From the cell containing the given text, extract its center point as [X, Y] coordinate. 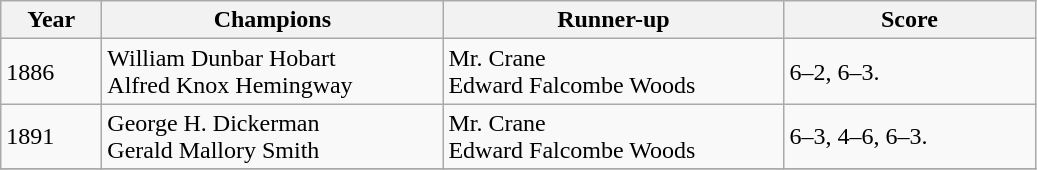
6–3, 4–6, 6–3. [910, 136]
Year [52, 20]
Champions [272, 20]
George H. Dickerman Gerald Mallory Smith [272, 136]
1886 [52, 72]
6–2, 6–3. [910, 72]
Runner-up [614, 20]
Score [910, 20]
William Dunbar Hobart Alfred Knox Hemingway [272, 72]
1891 [52, 136]
